Find where the given text appears and provide that cell's center as (x, y) coordinate. 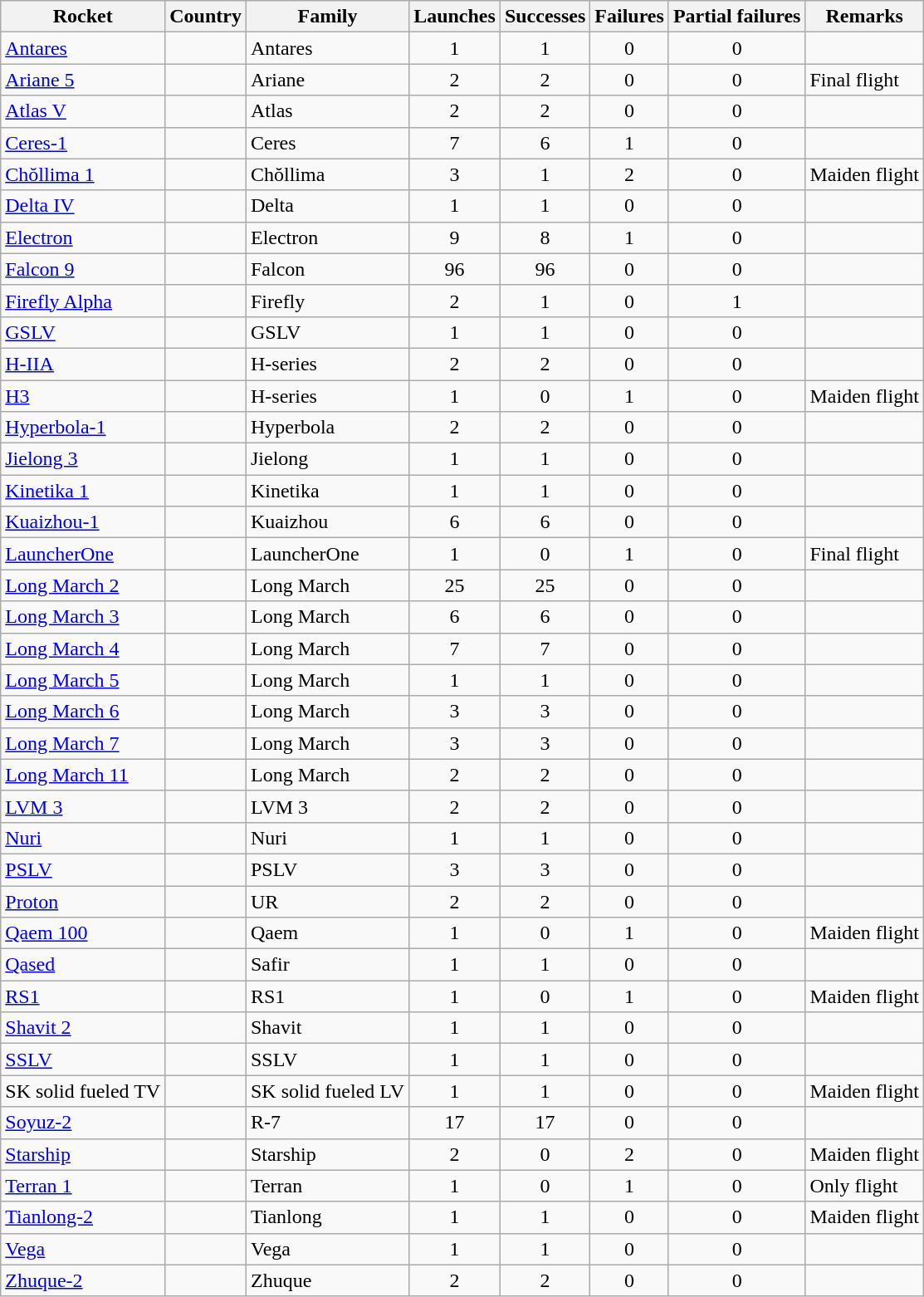
Long March 7 (83, 743)
Terran (327, 1186)
Hyperbola-1 (83, 428)
Hyperbola (327, 428)
Kuaizhou (327, 522)
Delta IV (83, 206)
Zhuque (327, 1280)
Falcon 9 (83, 269)
Launches (455, 17)
Firefly Alpha (83, 301)
Qased (83, 965)
Terran 1 (83, 1186)
Jielong 3 (83, 459)
Tianlong-2 (83, 1217)
SK solid fueled TV (83, 1091)
Soyuz-2 (83, 1123)
Kinetika (327, 491)
Falcon (327, 269)
Ceres-1 (83, 143)
Long March 4 (83, 648)
Failures (629, 17)
R-7 (327, 1123)
Qaem (327, 933)
8 (545, 237)
Long March 2 (83, 585)
UR (327, 901)
Ariane (327, 80)
Only flight (864, 1186)
Firefly (327, 301)
Successes (545, 17)
H-IIA (83, 364)
9 (455, 237)
Family (327, 17)
Long March 3 (83, 617)
Zhuque-2 (83, 1280)
Atlas V (83, 111)
Shavit 2 (83, 1028)
Atlas (327, 111)
Ariane 5 (83, 80)
Long March 5 (83, 680)
Delta (327, 206)
Partial failures (737, 17)
Long March 11 (83, 775)
Kuaizhou-1 (83, 522)
Ceres (327, 143)
Chŏllima 1 (83, 174)
Qaem 100 (83, 933)
Rocket (83, 17)
Jielong (327, 459)
Tianlong (327, 1217)
Kinetika 1 (83, 491)
Shavit (327, 1028)
Long March 6 (83, 712)
H3 (83, 396)
Remarks (864, 17)
Proton (83, 901)
SK solid fueled LV (327, 1091)
Country (206, 17)
Safir (327, 965)
Chŏllima (327, 174)
